Find where the given text appears and provide that cell's center as [X, Y] coordinate. 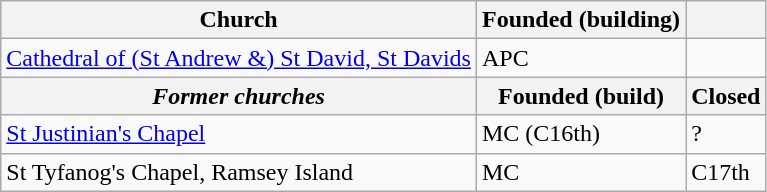
Founded (build) [580, 96]
Founded (building) [580, 20]
Former churches [239, 96]
Closed [726, 96]
St Justinian's Chapel [239, 134]
Cathedral of (St Andrew &) St David, St Davids [239, 58]
APC [580, 58]
MC [580, 172]
? [726, 134]
St Tyfanog's Chapel, Ramsey Island [239, 172]
C17th [726, 172]
MC (C16th) [580, 134]
Church [239, 20]
